Find where the given text appears and provide that cell's center as (x, y) coordinate. 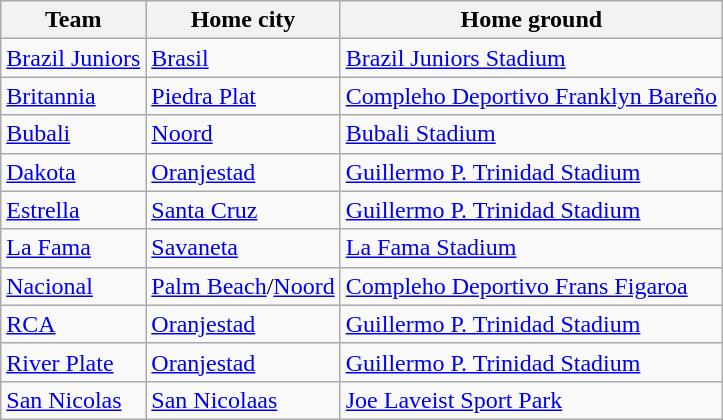
Nacional (74, 286)
Home ground (531, 20)
San Nicolas (74, 400)
La Fama Stadium (531, 248)
Dakota (74, 172)
Compleho Deportivo Franklyn Bareño (531, 96)
Brasil (243, 58)
Joe Laveist Sport Park (531, 400)
Palm Beach/Noord (243, 286)
Team (74, 20)
Bubali (74, 134)
Savaneta (243, 248)
Brazil Juniors Stadium (531, 58)
Brazil Juniors (74, 58)
Estrella (74, 210)
Compleho Deportivo Frans Figaroa (531, 286)
Britannia (74, 96)
Home city (243, 20)
Piedra Plat (243, 96)
Santa Cruz (243, 210)
La Fama (74, 248)
River Plate (74, 362)
Bubali Stadium (531, 134)
San Nicolaas (243, 400)
RCA (74, 324)
Noord (243, 134)
